Locate the cell with the specified text and output its (X, Y) center coordinate. 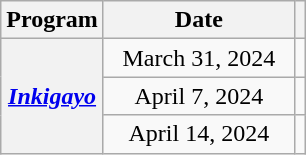
April 14, 2024 (198, 134)
April 7, 2024 (198, 96)
Date (198, 20)
March 31, 2024 (198, 58)
Program (52, 20)
Inkigayo (52, 96)
